From the cell containing the given text, extract its center point as (X, Y) coordinate. 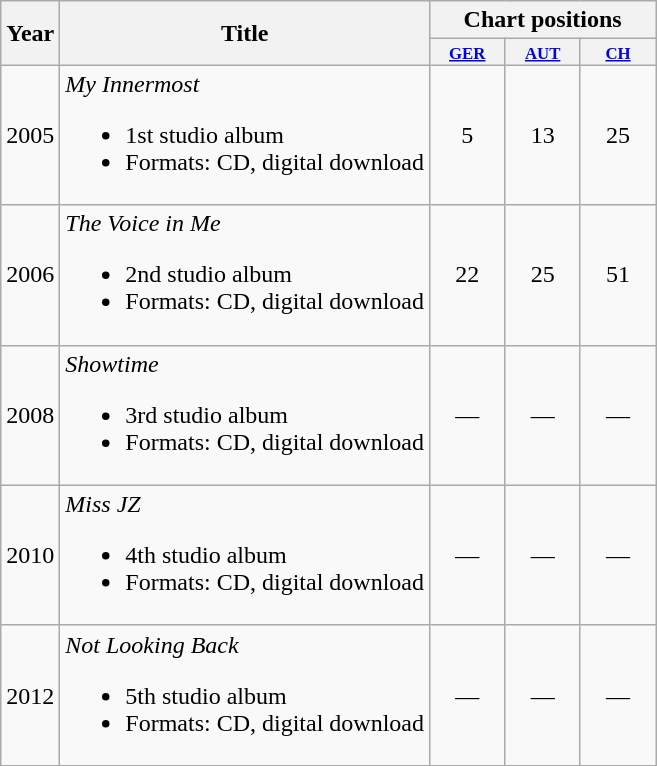
GER (468, 52)
My Innermost1st studio albumFormats: CD, digital download (245, 135)
Miss JZ4th studio albumFormats: CD, digital download (245, 555)
CH (618, 52)
Year (30, 33)
2010 (30, 555)
22 (468, 275)
5 (468, 135)
2005 (30, 135)
2012 (30, 695)
Title (245, 33)
2006 (30, 275)
The Voice in Me2nd studio albumFormats: CD, digital download (245, 275)
51 (618, 275)
Not Looking Back5th studio albumFormats: CD, digital download (245, 695)
Showtime3rd studio albumFormats: CD, digital download (245, 415)
13 (542, 135)
Chart positions (543, 20)
2008 (30, 415)
AUT (542, 52)
